Output the (x, y) coordinate of the center of the cell containing the given text.  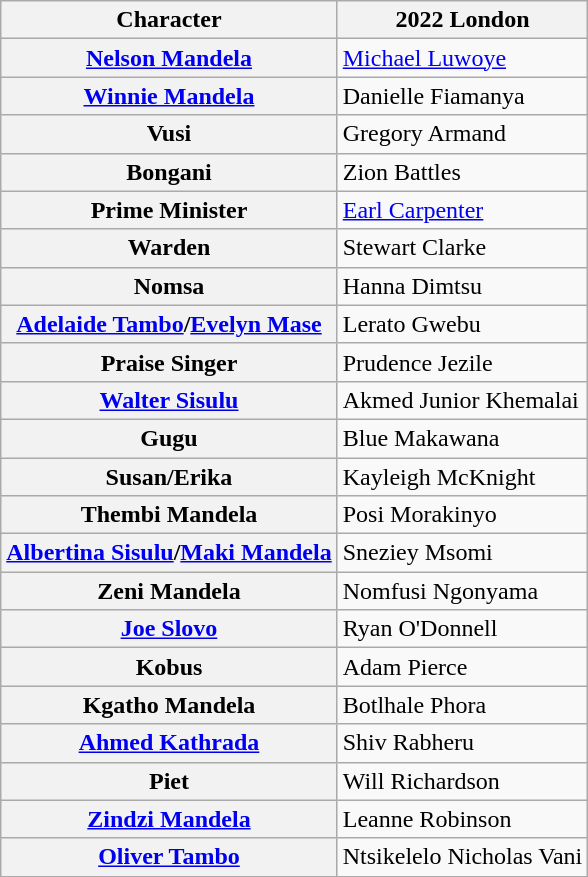
Praise Singer (169, 362)
Bongani (169, 172)
Thembi Mandela (169, 515)
Ryan O'Donnell (462, 629)
Gugu (169, 438)
Joe Slovo (169, 629)
Akmed Junior Khemalai (462, 400)
Adelaide Tambo/Evelyn Mase (169, 324)
Stewart Clarke (462, 248)
Piet (169, 781)
Lerato Gwebu (462, 324)
Gregory Armand (462, 134)
Oliver Tambo (169, 857)
Prudence Jezile (462, 362)
Susan/Erika (169, 477)
Kobus (169, 667)
Ahmed Kathrada (169, 743)
Zion Battles (462, 172)
Zindzi Mandela (169, 819)
2022 London (462, 20)
Prime Minister (169, 210)
Adam Pierce (462, 667)
Botlhale Phora (462, 705)
Leanne Robinson (462, 819)
Blue Makawana (462, 438)
Nelson Mandela (169, 58)
Posi Morakinyo (462, 515)
Ntsikelelo Nicholas Vani (462, 857)
Zeni Mandela (169, 591)
Michael Luwoye (462, 58)
Earl Carpenter (462, 210)
Shiv Rabheru (462, 743)
Kgatho Mandela (169, 705)
Kayleigh McKnight (462, 477)
Nomsa (169, 286)
Warden (169, 248)
Nomfusi Ngonyama (462, 591)
Albertina Sisulu/Maki Mandela (169, 553)
Winnie Mandela (169, 96)
Sneziey Msomi (462, 553)
Character (169, 20)
Danielle Fiamanya (462, 96)
Vusi (169, 134)
Will Richardson (462, 781)
Walter Sisulu (169, 400)
Hanna Dimtsu (462, 286)
